Extract the [x, y] coordinate from the center of the cell holding the provided text.  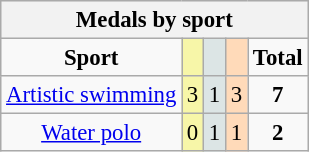
Sport [92, 58]
0 [193, 133]
Medals by sport [154, 20]
7 [278, 95]
Water polo [92, 133]
Artistic swimming [92, 95]
Total [278, 58]
2 [278, 133]
